Provide the (X, Y) coordinate of the cell's center where the given text is located.  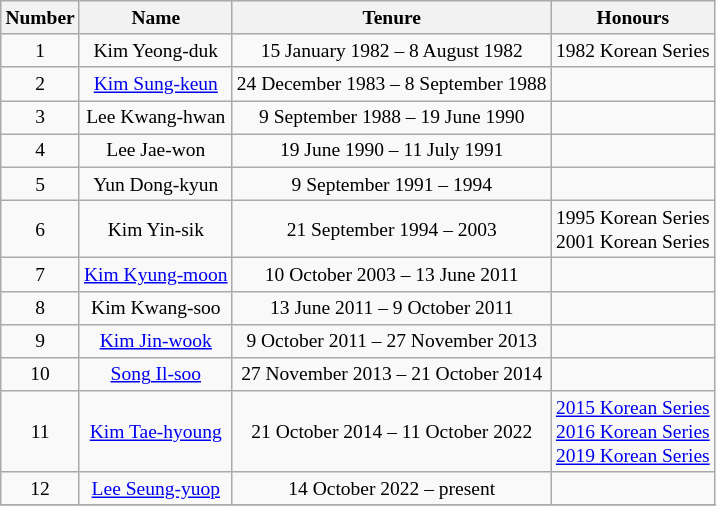
7 (40, 274)
Name (156, 18)
9 September 1988 – 19 June 1990 (392, 118)
Kim Yeong-duk (156, 50)
10 (40, 374)
3 (40, 118)
Kim Kwang-soo (156, 308)
Lee Jae-won (156, 150)
9 October 2011 – 27 November 2013 (392, 340)
Number (40, 18)
Lee Kwang-hwan (156, 118)
12 (40, 488)
Kim Yin-sik (156, 228)
9 September 1991 – 1994 (392, 184)
1995 Korean Series2001 Korean Series (632, 228)
5 (40, 184)
24 December 1983 – 8 September 1988 (392, 84)
21 October 2014 – 11 October 2022 (392, 432)
Lee Seung-yuop (156, 488)
1982 Korean Series (632, 50)
14 October 2022 – present (392, 488)
4 (40, 150)
Yun Dong-kyun (156, 184)
10 October 2003 – 13 June 2011 (392, 274)
Tenure (392, 18)
2 (40, 84)
Kim Jin-wook (156, 340)
19 June 1990 – 11 July 1991 (392, 150)
6 (40, 228)
9 (40, 340)
Song Il-soo (156, 374)
8 (40, 308)
Kim Tae-hyoung (156, 432)
15 January 1982 – 8 August 1982 (392, 50)
2015 Korean Series2016 Korean Series2019 Korean Series (632, 432)
27 November 2013 – 21 October 2014 (392, 374)
13 June 2011 – 9 October 2011 (392, 308)
Kim Sung-keun (156, 84)
Honours (632, 18)
21 September 1994 – 2003 (392, 228)
Kim Kyung-moon (156, 274)
1 (40, 50)
11 (40, 432)
